Determine the [x, y] coordinate at the center of the cell enclosing the given text.  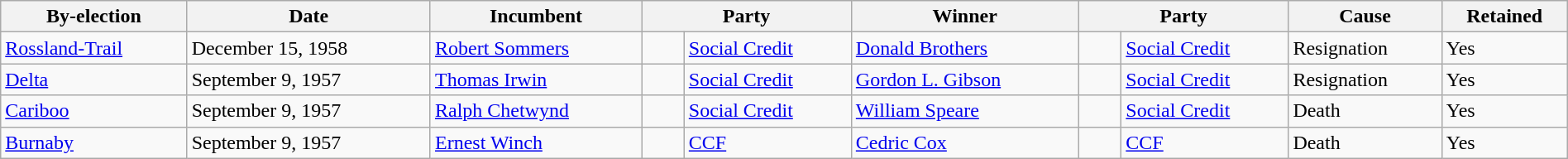
Rossland-Trail [94, 48]
Cause [1365, 17]
Date [308, 17]
Retained [1504, 17]
Ralph Chetwynd [536, 111]
Gordon L. Gibson [964, 79]
December 15, 1958 [308, 48]
Thomas Irwin [536, 79]
Robert Sommers [536, 48]
Ernest Winch [536, 142]
Incumbent [536, 17]
By-election [94, 17]
William Speare [964, 111]
Winner [964, 17]
Cedric Cox [964, 142]
Cariboo [94, 111]
Burnaby [94, 142]
Donald Brothers [964, 48]
Delta [94, 79]
